Capture the cell that displays the provided text and extract its [X, Y] central coordinate. 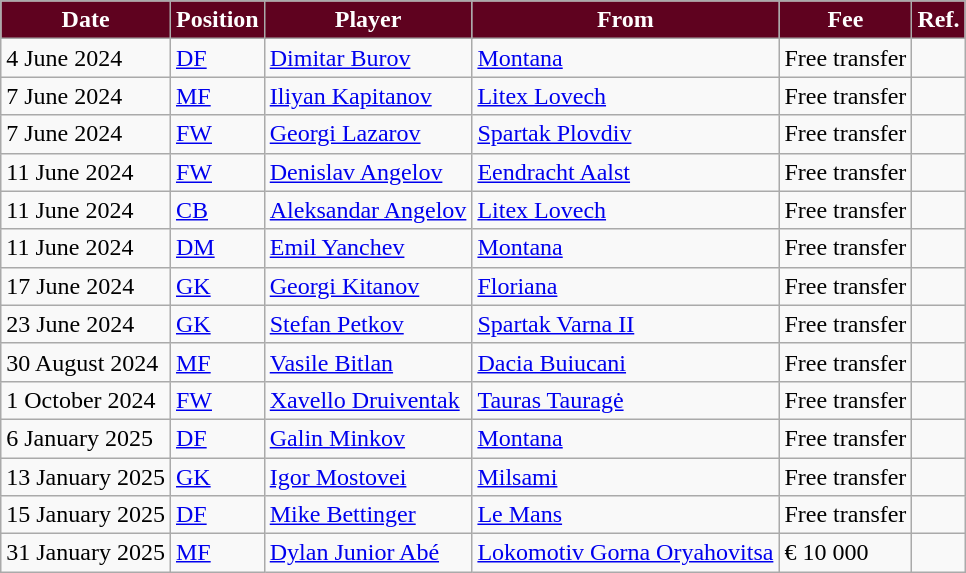
1 October 2024 [86, 400]
Dylan Junior Abé [368, 553]
30 August 2024 [86, 362]
Floriana [626, 286]
Vasile Bitlan [368, 362]
4 June 2024 [86, 58]
Georgi Lazarov [368, 134]
From [626, 20]
17 June 2024 [86, 286]
Mike Bettinger [368, 515]
Player [368, 20]
Ref. [938, 20]
CB [217, 210]
Stefan Petkov [368, 324]
Fee [846, 20]
DM [217, 248]
€ 10 000 [846, 553]
Xavello Druiventak [368, 400]
Denislav Angelov [368, 172]
Dimitar Burov [368, 58]
Lokomotiv Gorna Oryahovitsa [626, 553]
31 January 2025 [86, 553]
Dacia Buiucani [626, 362]
Emil Yanchev [368, 248]
Spartak Varna II [626, 324]
Igor Mostovei [368, 477]
Spartak Plovdiv [626, 134]
Galin Minkov [368, 438]
Georgi Kitanov [368, 286]
Eendracht Aalst [626, 172]
Tauras Tauragė [626, 400]
6 January 2025 [86, 438]
13 January 2025 [86, 477]
Position [217, 20]
Aleksandar Angelov [368, 210]
Date [86, 20]
15 January 2025 [86, 515]
Le Mans [626, 515]
Milsami [626, 477]
Iliyan Kapitanov [368, 96]
23 June 2024 [86, 324]
